Determine the (x, y) coordinate at the center of the cell enclosing the given text.  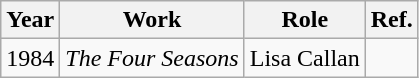
Role (304, 20)
Year (30, 20)
1984 (30, 58)
Ref. (392, 20)
Work (152, 20)
Lisa Callan (304, 58)
The Four Seasons (152, 58)
